Provide the (X, Y) coordinate of the cell's center where the given text is located.  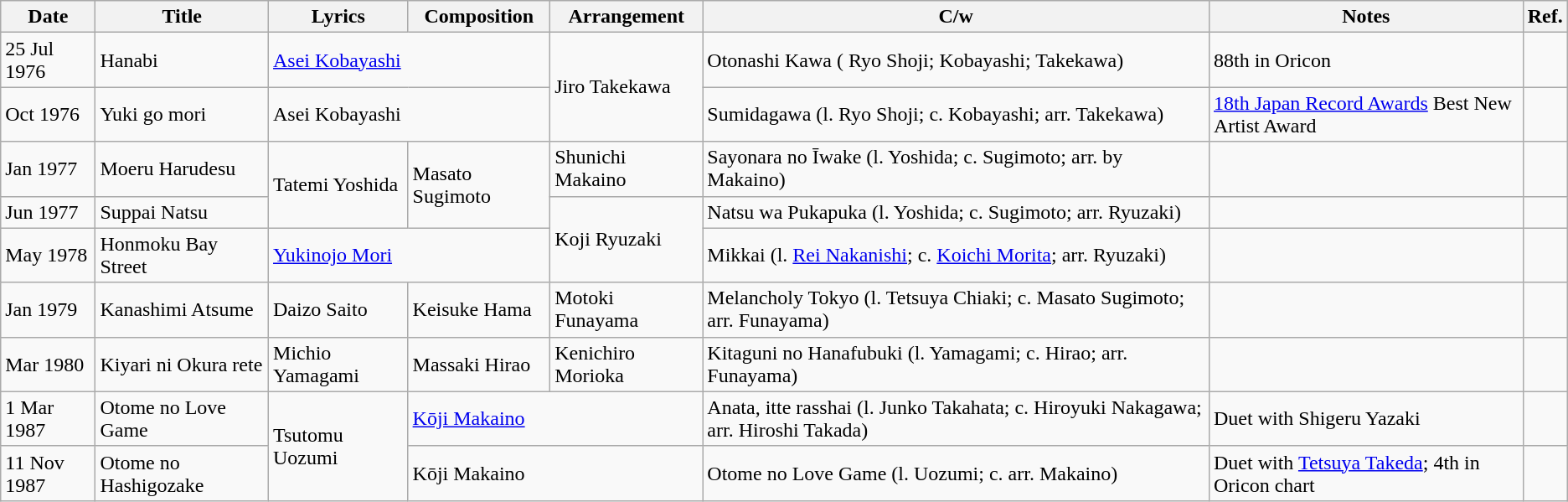
Jan 1979 (49, 310)
Jiro Takekawa (627, 87)
May 1978 (49, 255)
Melancholy Tokyo (l. Tetsuya Chiaki; c. Masato Sugimoto; arr. Funayama) (957, 310)
Notes (1365, 17)
Kanashimi Atsume (183, 310)
Yuki go mori (183, 114)
Koji Ryuzaki (627, 240)
Moeru Harudesu (183, 169)
11 Nov 1987 (49, 473)
Sayonara no Īwake (l. Yoshida; c. Sugimoto; arr. by Makaino) (957, 169)
Honmoku Bay Street (183, 255)
Motoki Funayama (627, 310)
Oct 1976 (49, 114)
Sumidagawa (l. Ryo Shoji; c. Kobayashi; arr. Takekawa) (957, 114)
88th in Oricon (1365, 60)
1 Mar 1987 (49, 419)
Kitaguni no Hanafubuki (l. Yamagami; c. Hirao; arr. Funayama) (957, 364)
Kiyari ni Okura rete (183, 364)
Arrangement (627, 17)
Otome no Love Game (l. Uozumi; c. arr. Makaino) (957, 473)
Massaki Hirao (479, 364)
Michio Yamagami (338, 364)
C/w (957, 17)
Natsu wa Pukapuka (l. Yoshida; c. Sugimoto; arr. Ryuzaki) (957, 212)
Composition (479, 17)
Anata, itte rasshai (l. Junko Takahata; c. Hiroyuki Nakagawa; arr. Hiroshi Takada) (957, 419)
18th Japan Record Awards Best New Artist Award (1365, 114)
Tsutomu Uozumi (338, 446)
Jan 1977 (49, 169)
Masato Sugimoto (479, 184)
Duet with Shigeru Yazaki (1365, 419)
Mikkai (l. Rei Nakanishi; c. Koichi Morita; arr. Ryuzaki) (957, 255)
Tatemi Yoshida (338, 184)
Daizo Saito (338, 310)
Shunichi Makaino (627, 169)
Otome no Love Game (183, 419)
Duet with Tetsuya Takeda; 4th in Oricon chart (1365, 473)
Jun 1977 (49, 212)
Keisuke Hama (479, 310)
Date (49, 17)
Kenichiro Morioka (627, 364)
Otome no Hashigozake (183, 473)
Otonashi Kawa ( Ryo Shoji; Kobayashi; Takekawa) (957, 60)
Title (183, 17)
Yukinojo Mori (410, 255)
Lyrics (338, 17)
Ref. (1545, 17)
25 Jul 1976 (49, 60)
Suppai Natsu (183, 212)
Hanabi (183, 60)
Mar 1980 (49, 364)
